Capture the cell that displays the provided text and extract its [X, Y] central coordinate. 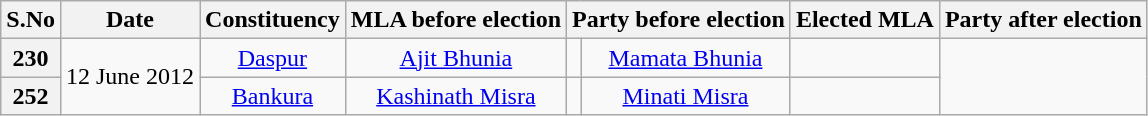
252 [31, 96]
Minati Misra [686, 96]
Daspur [273, 58]
230 [31, 58]
Bankura [273, 96]
Party before election [679, 20]
Party after election [1043, 20]
MLA before election [456, 20]
Kashinath Misra [456, 96]
S.No [31, 20]
Elected MLA [864, 20]
Date [130, 20]
12 June 2012 [130, 77]
Constituency [273, 20]
Mamata Bhunia [686, 58]
Ajit Bhunia [456, 58]
